Identify which cell holds the provided text, then report its (X, Y) central coordinate. 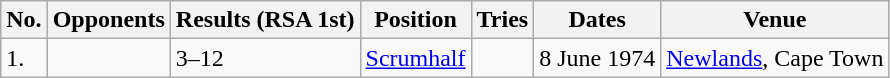
Dates (598, 20)
8 June 1974 (598, 58)
1. (24, 58)
Opponents (108, 20)
Tries (502, 20)
Position (416, 20)
Scrumhalf (416, 58)
Newlands, Cape Town (775, 58)
Results (RSA 1st) (265, 20)
No. (24, 20)
3–12 (265, 58)
Venue (775, 20)
